For the text-containing cell, return its midpoint in [X, Y] coordinate format. 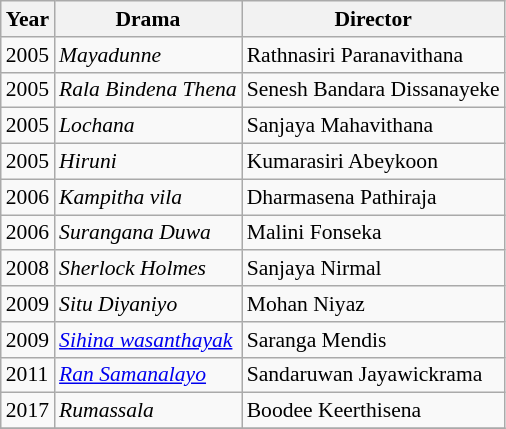
Sanjaya Nirmal [374, 269]
Sandaruwan Jayawickrama [374, 375]
Sanjaya Mahavithana [374, 126]
Mohan Niyaz [374, 304]
Year [28, 19]
2008 [28, 269]
Mayadunne [148, 55]
Surangana Duwa [148, 233]
Lochana [148, 126]
Kumarasiri Abeykoon [374, 162]
2011 [28, 375]
Situ Diyaniyo [148, 304]
Hiruni [148, 162]
2017 [28, 411]
Sherlock Holmes [148, 269]
Boodee Keerthisena [374, 411]
Dharmasena Pathiraja [374, 197]
Saranga Mendis [374, 340]
Malini Fonseka [374, 233]
Kampitha vila [148, 197]
Rathnasiri Paranavithana [374, 55]
Senesh Bandara Dissanayeke [374, 90]
Rumassala [148, 411]
Director [374, 19]
Rala Bindena Thena [148, 90]
Ran Samanalayo [148, 375]
Drama [148, 19]
Sihina wasanthayak [148, 340]
